Extract the [x, y] coordinate from the center of the cell holding the provided text.  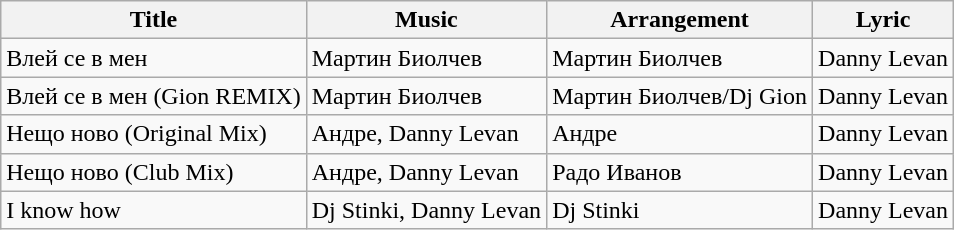
Arrangement [680, 20]
Title [154, 20]
Влей се в мен (Gion REMIX) [154, 96]
Андре [680, 134]
Music [426, 20]
Dj Stinki [680, 210]
Нещо ново (Original Mix) [154, 134]
Нещо ново (Club Mix) [154, 172]
Мартин Биолчев/Dj Gion [680, 96]
Влей се в мен [154, 58]
I know how [154, 210]
Dj Stinki, Danny Levan [426, 210]
Lyric [884, 20]
Радо Иванов [680, 172]
